Capture the cell that displays the provided text and extract its [X, Y] central coordinate. 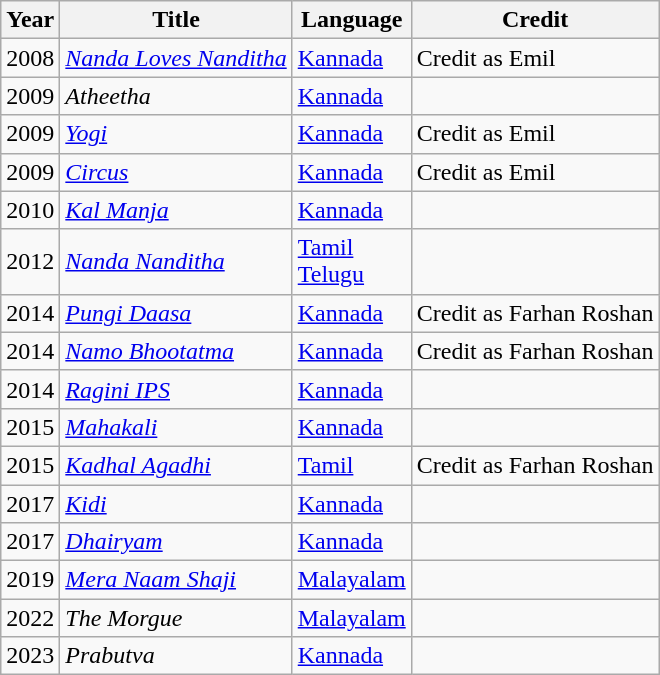
Atheetha [176, 96]
Credit [535, 20]
TamilTelugu [352, 262]
Mahakali [176, 427]
2022 [30, 618]
2023 [30, 656]
The Morgue [176, 618]
2012 [30, 262]
2008 [30, 58]
Nanda Nanditha [176, 262]
Prabutva [176, 656]
Pungi Daasa [176, 313]
Tamil [352, 465]
Yogi [176, 134]
Kidi [176, 503]
Language [352, 20]
Kal Manja [176, 210]
Title [176, 20]
Circus [176, 172]
Year [30, 20]
2010 [30, 210]
Ragini IPS [176, 389]
Namo Bhootatma [176, 351]
Nanda Loves Nanditha [176, 58]
2019 [30, 580]
Kadhal Agadhi [176, 465]
Dhairyam [176, 542]
Mera Naam Shaji [176, 580]
